From the cell containing the given text, extract its center point as [X, Y] coordinate. 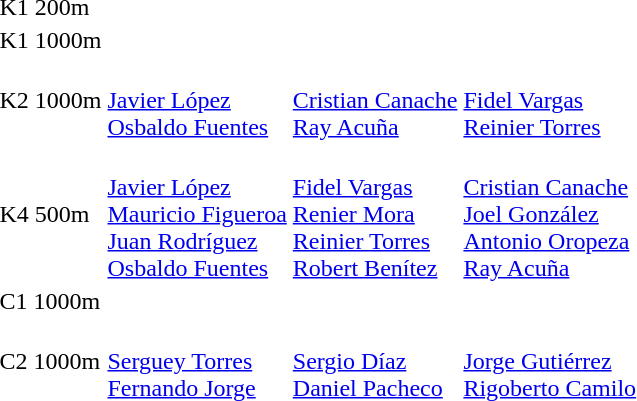
Fidel VargasRenier MoraReinier TorresRobert Benítez [375, 214]
Javier LópezOsbaldo Fuentes [197, 100]
Javier LópezMauricio FigueroaJuan RodríguezOsbaldo Fuentes [197, 214]
Cristian CanacheRay Acuña [375, 100]
